Extract the [x, y] coordinate from the center of the cell holding the provided text.  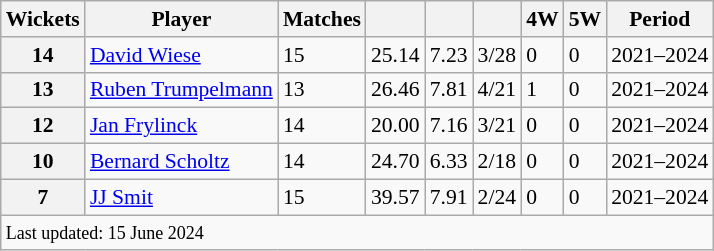
Jan Frylinck [182, 126]
Bernard Scholtz [182, 162]
10 [43, 162]
7.23 [449, 55]
24.70 [396, 162]
Period [660, 19]
25.14 [396, 55]
6.33 [449, 162]
4/21 [498, 90]
7.91 [449, 197]
3/21 [498, 126]
2/24 [498, 197]
39.57 [396, 197]
Ruben Trumpelmann [182, 90]
4W [542, 19]
1 [542, 90]
JJ Smit [182, 197]
Matches [322, 19]
David Wiese [182, 55]
2/18 [498, 162]
20.00 [396, 126]
7.16 [449, 126]
12 [43, 126]
Wickets [43, 19]
Last updated: 15 June 2024 [358, 233]
3/28 [498, 55]
Player [182, 19]
7.81 [449, 90]
5W [586, 19]
26.46 [396, 90]
7 [43, 197]
